From the cell containing the given text, extract its center point as [x, y] coordinate. 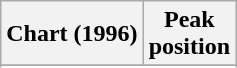
Chart (1996) [72, 34]
Peakposition [189, 34]
